Capture the cell that displays the provided text and extract its [X, Y] central coordinate. 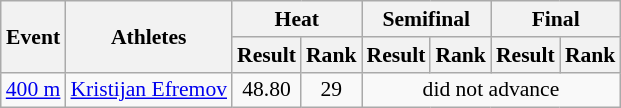
29 [332, 90]
did not advance [492, 90]
Semifinal [426, 19]
400 m [34, 90]
Heat [296, 19]
Athletes [148, 36]
Kristijan Efremov [148, 90]
Final [556, 19]
Event [34, 36]
48.80 [266, 90]
